Determine the [x, y] coordinate at the center of the cell enclosing the given text.  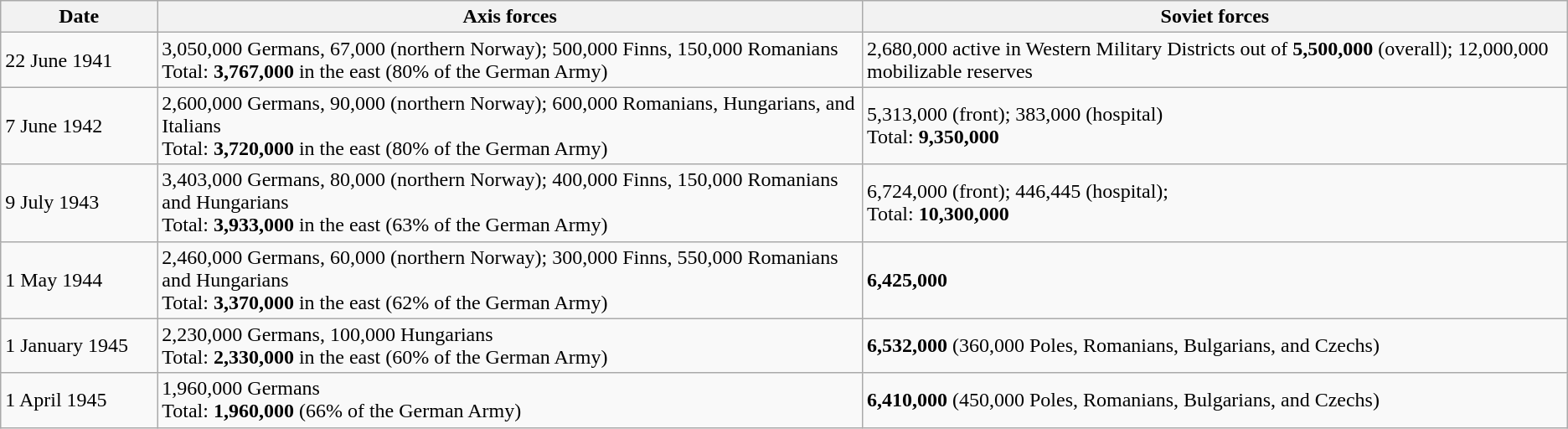
2,230,000 Germans, 100,000 HungariansTotal: 2,330,000 in the east (60% of the German Army) [510, 345]
Date [79, 17]
5,313,000 (front); 383,000 (hospital)Total: 9,350,000 [1215, 126]
3,050,000 Germans, 67,000 (northern Norway); 500,000 Finns, 150,000 RomaniansTotal: 3,767,000 in the east (80% of the German Army) [510, 60]
Axis forces [510, 17]
Soviet forces [1215, 17]
1,960,000 GermansTotal: 1,960,000 (66% of the German Army) [510, 401]
6,724,000 (front); 446,445 (hospital);Total: 10,300,000 [1215, 203]
7 June 1942 [79, 126]
1 January 1945 [79, 345]
2,600,000 Germans, 90,000 (northern Norway); 600,000 Romanians, Hungarians, and ItaliansTotal: 3,720,000 in the east (80% of the German Army) [510, 126]
22 June 1941 [79, 60]
1 May 1944 [79, 280]
6,425,000 [1215, 280]
6,410,000 (450,000 Poles, Romanians, Bulgarians, and Czechs) [1215, 401]
9 July 1943 [79, 203]
2,680,000 active in Western Military Districts out of 5,500,000 (overall); 12,000,000 mobilizable reserves [1215, 60]
3,403,000 Germans, 80,000 (northern Norway); 400,000 Finns, 150,000 Romanians and HungariansTotal: 3,933,000 in the east (63% of the German Army) [510, 203]
2,460,000 Germans, 60,000 (northern Norway); 300,000 Finns, 550,000 Romanians and HungariansTotal: 3,370,000 in the east (62% of the German Army) [510, 280]
6,532,000 (360,000 Poles, Romanians, Bulgarians, and Czechs) [1215, 345]
1 April 1945 [79, 401]
